From the cell containing the given text, extract its center point as [X, Y] coordinate. 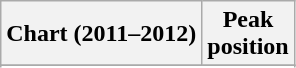
Chart (2011–2012) [102, 34]
Peakposition [248, 34]
